Output the [x, y] coordinate of the center of the cell containing the given text.  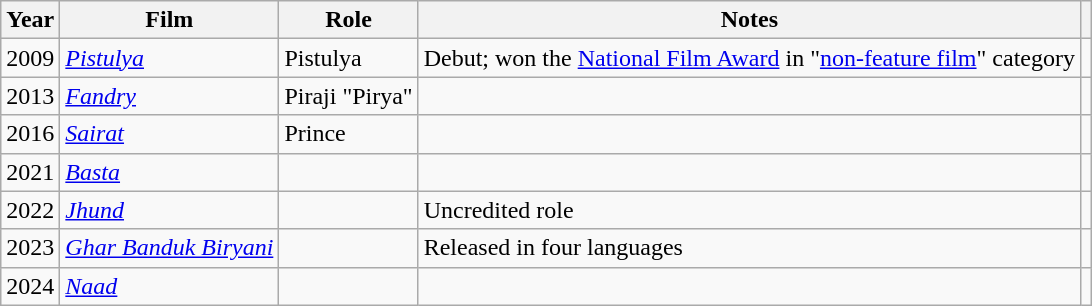
2021 [30, 172]
Basta [170, 172]
2023 [30, 248]
Uncredited role [749, 210]
Debut; won the National Film Award in "non-feature film" category [749, 58]
Year [30, 20]
Naad [170, 286]
Role [348, 20]
Jhund [170, 210]
Released in four languages [749, 248]
2013 [30, 96]
Piraji "Pirya" [348, 96]
2024 [30, 286]
Ghar Banduk Biryani [170, 248]
2022 [30, 210]
2009 [30, 58]
Fandry [170, 96]
Prince [348, 134]
Sairat [170, 134]
2016 [30, 134]
Notes [749, 20]
Film [170, 20]
